Return [X, Y] of the center of cell containing provided text 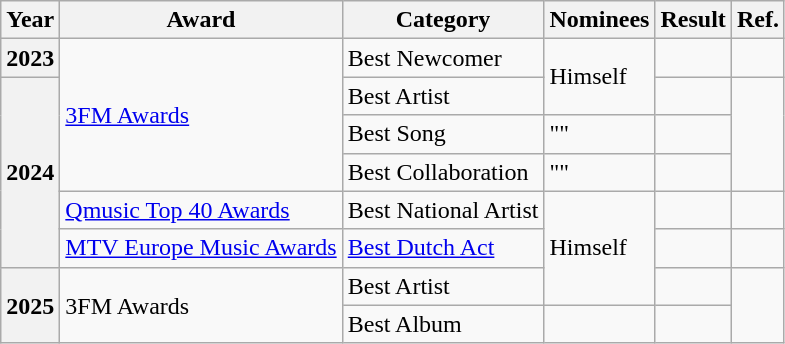
Nominees [600, 20]
Award [201, 20]
Best Dutch Act [443, 248]
Year [30, 20]
Best Newcomer [443, 58]
2024 [30, 172]
Result [693, 20]
Best National Artist [443, 210]
Qmusic Top 40 Awards [201, 210]
Ref. [758, 20]
Category [443, 20]
Best Song [443, 134]
Best Collaboration [443, 172]
2023 [30, 58]
2025 [30, 305]
MTV Europe Music Awards [201, 248]
Best Album [443, 324]
